Search for the cell housing the specified text and yield its (x, y) center coordinate. 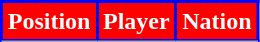
Position (50, 22)
Player (136, 22)
Nation (217, 22)
